Determine the (x, y) coordinate at the center of the cell enclosing the given text.  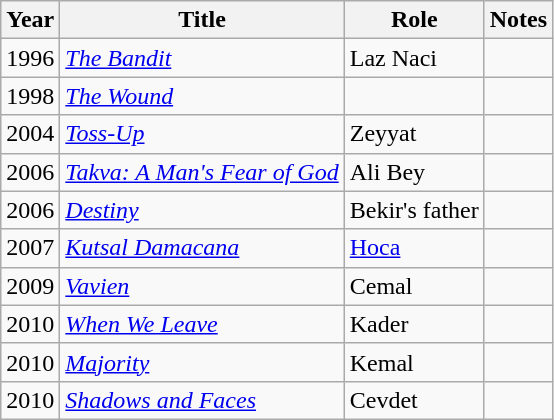
The Wound (202, 96)
Majority (202, 362)
Cevdet (414, 400)
Role (414, 20)
Year (30, 20)
2009 (30, 286)
Zeyyat (414, 134)
Kutsal Damacana (202, 248)
Hoca (414, 248)
Shadows and Faces (202, 400)
Laz Naci (414, 58)
1998 (30, 96)
Toss-Up (202, 134)
When We Leave (202, 324)
Destiny (202, 210)
Bekir's father (414, 210)
Vavien (202, 286)
Notes (518, 20)
Cemal (414, 286)
1996 (30, 58)
The Bandit (202, 58)
Ali Bey (414, 172)
2007 (30, 248)
Kemal (414, 362)
Title (202, 20)
Kader (414, 324)
2004 (30, 134)
Takva: A Man's Fear of God (202, 172)
